Capture the cell that displays the provided text and extract its [X, Y] central coordinate. 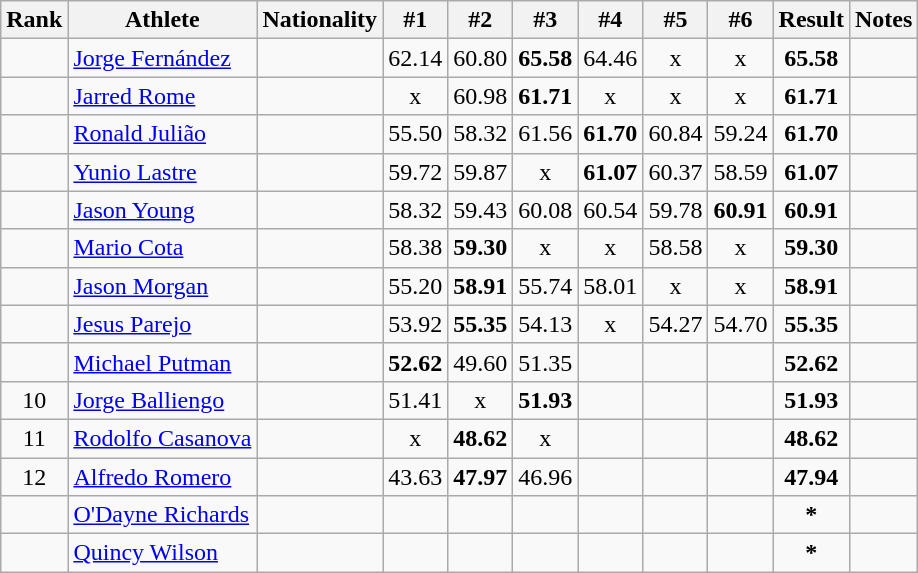
Quincy Wilson [162, 553]
Jorge Fernández [162, 58]
Result [811, 20]
60.37 [676, 172]
43.63 [416, 477]
54.13 [546, 324]
51.41 [416, 400]
46.96 [546, 477]
55.74 [546, 286]
47.94 [811, 477]
54.27 [676, 324]
#1 [416, 20]
47.97 [480, 477]
60.54 [610, 210]
Rank [34, 20]
58.59 [740, 172]
60.84 [676, 134]
Jorge Balliengo [162, 400]
62.14 [416, 58]
Jarred Rome [162, 96]
#2 [480, 20]
59.72 [416, 172]
#5 [676, 20]
58.58 [676, 248]
60.80 [480, 58]
59.78 [676, 210]
#3 [546, 20]
60.98 [480, 96]
59.43 [480, 210]
11 [34, 438]
58.01 [610, 286]
Jesus Parejo [162, 324]
Jason Morgan [162, 286]
Athlete [162, 20]
55.20 [416, 286]
59.87 [480, 172]
#4 [610, 20]
O'Dayne Richards [162, 515]
58.38 [416, 248]
10 [34, 400]
51.35 [546, 362]
Mario Cota [162, 248]
12 [34, 477]
61.56 [546, 134]
Alfredo Romero [162, 477]
Yunio Lastre [162, 172]
60.08 [546, 210]
Ronald Julião [162, 134]
Notes [883, 20]
49.60 [480, 362]
#6 [740, 20]
Michael Putman [162, 362]
Rodolfo Casanova [162, 438]
59.24 [740, 134]
54.70 [740, 324]
55.50 [416, 134]
Jason Young [162, 210]
53.92 [416, 324]
64.46 [610, 58]
Nationality [320, 20]
